Extract the (X, Y) coordinate from the center of the cell holding the provided text.  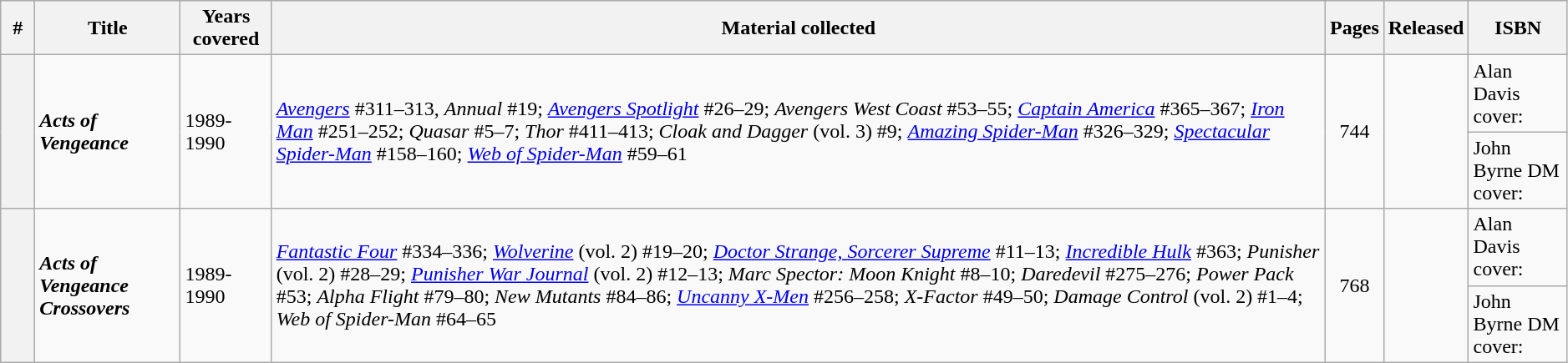
# (18, 28)
Pages (1355, 28)
ISBN (1518, 28)
Years covered (226, 28)
744 (1355, 132)
Material collected (799, 28)
Released (1426, 28)
768 (1355, 285)
Acts of Vengeance (108, 132)
Acts of Vengeance Crossovers (108, 285)
Title (108, 28)
